For the text-containing cell, return its midpoint in [X, Y] coordinate format. 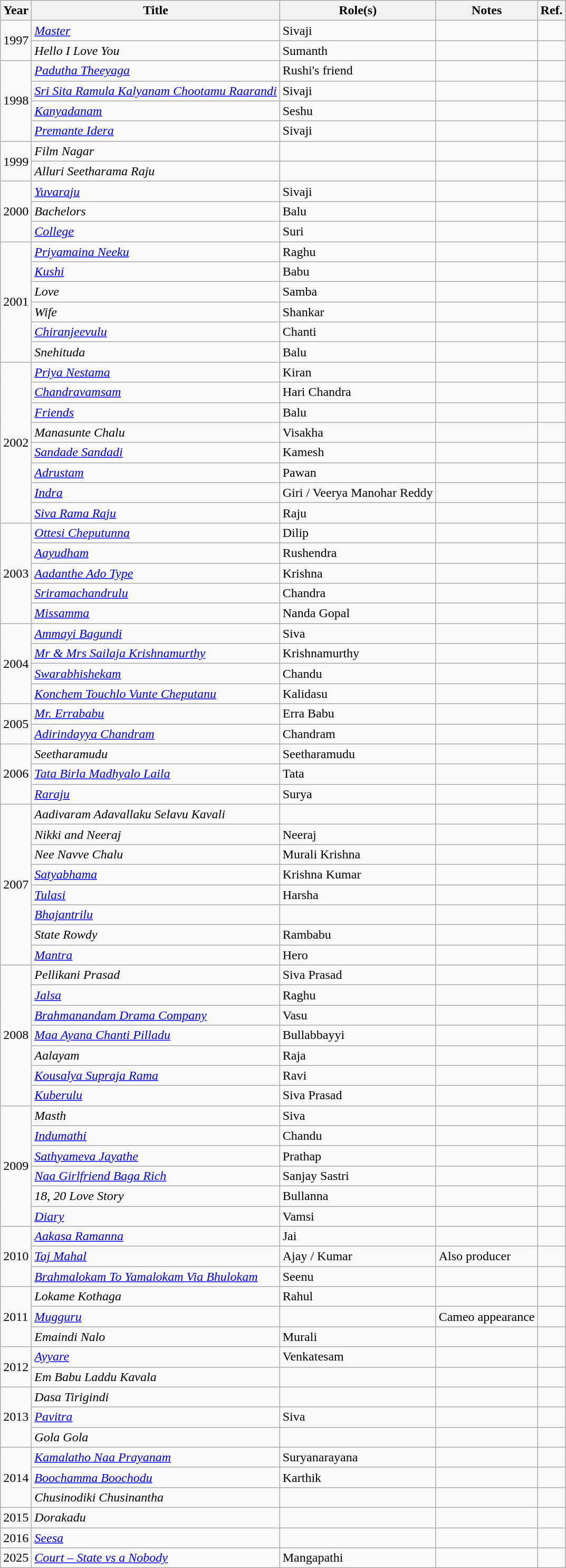
Satyabhama [156, 874]
Seshu [358, 111]
Rambabu [358, 935]
Kushi [156, 272]
2002 [16, 442]
Kamalatho Naa Prayanam [156, 1457]
Raju [358, 513]
Also producer [486, 1257]
Indumathi [156, 1136]
Prathap [358, 1156]
Chanti [358, 332]
Brahmalokam To Yamalokam Via Bhulokam [156, 1277]
Manasunte Chalu [156, 432]
Suryanarayana [358, 1457]
2006 [16, 774]
Gola Gola [156, 1437]
Master [156, 31]
Surya [358, 794]
Tata Birla Madhyalo Laila [156, 774]
State Rowdy [156, 935]
Bhajantrilu [156, 915]
Krishna [358, 573]
Sri Sita Ramula Kalyanam Chootamu Raarandi [156, 91]
Chusinodiki Chusinantha [156, 1497]
Mugguru [156, 1317]
Kalidasu [358, 694]
2001 [16, 302]
Krishna Kumar [358, 874]
Adirindayya Chandram [156, 734]
Siva Rama Raju [156, 513]
2000 [16, 211]
Raraju [156, 794]
Ref. [552, 11]
Alluri Seetharama Raju [156, 171]
Kamesh [358, 452]
Bachelors [156, 211]
Krishnamurthy [358, 654]
Kanyadanam [156, 111]
Bullabbayyi [358, 1035]
Mr & Mrs Sailaja Krishnamurthy [156, 654]
Pawan [358, 473]
Raja [358, 1055]
Pavitra [156, 1417]
Nanda Gopal [358, 613]
Kuberulu [156, 1095]
1998 [16, 101]
Bullanna [358, 1196]
Taj Mahal [156, 1257]
2009 [16, 1166]
Giri / Veerya Manohar Reddy [358, 493]
Hello I Love You [156, 51]
Role(s) [358, 11]
Ottesi Cheputunna [156, 533]
2012 [16, 1367]
Dilip [358, 533]
Film Nagar [156, 151]
Ammayi Bagundi [156, 634]
Emaindi Nalo [156, 1337]
2008 [16, 1035]
Boochamma Boochodu [156, 1477]
Priya Nestama [156, 372]
Ravi [358, 1075]
Dasa Tirigindi [156, 1397]
Year [16, 11]
2003 [16, 573]
Chandram [358, 734]
Chandra [358, 593]
Diary [156, 1216]
Karthik [358, 1477]
Missamma [156, 613]
Sandade Sandadi [156, 452]
1999 [16, 161]
Jai [358, 1236]
Nikki and Neeraj [156, 834]
Jalsa [156, 995]
Murali [358, 1337]
Aadivaram Adavallaku Selavu Kavali [156, 814]
Babu [358, 272]
Sriramachandrulu [156, 593]
1997 [16, 41]
Visakha [358, 432]
Love [156, 292]
Court – State vs a Nobody [156, 1558]
2025 [16, 1558]
Brahmanandam Drama Company [156, 1015]
Erra Babu [358, 714]
Yuvaraju [156, 191]
Sanjay Sastri [358, 1176]
Cameo appearance [486, 1317]
Neeraj [358, 834]
Mangapathi [358, 1558]
Samba [358, 292]
Lokame Kothaga [156, 1297]
2007 [16, 884]
Rushendra [358, 553]
Em Babu Laddu Kavala [156, 1377]
Sumanth [358, 51]
Hari Chandra [358, 392]
Aadanthe Ado Type [156, 573]
Ayyare [156, 1357]
18, 20 Love Story [156, 1196]
2011 [16, 1317]
Nee Navve Chalu [156, 854]
College [156, 231]
Kiran [358, 372]
2005 [16, 724]
Aalayam [156, 1055]
2014 [16, 1477]
Rahul [358, 1297]
Seenu [358, 1277]
Vasu [358, 1015]
Masth [156, 1116]
Swarabhishekam [156, 674]
Ajay / Kumar [358, 1257]
Maa Ayana Chanti Pilladu [156, 1035]
Harsha [358, 895]
Aayudham [156, 553]
Shankar [358, 312]
Venkatesam [358, 1357]
Konchem Touchlo Vunte Cheputanu [156, 694]
Seesa [156, 1538]
Aakasa Ramanna [156, 1236]
Chandravamsam [156, 392]
2004 [16, 664]
Hero [358, 955]
Wife [156, 312]
Tulasi [156, 895]
Pellikani Prasad [156, 975]
Mantra [156, 955]
Indra [156, 493]
Padutha Theeyaga [156, 71]
Kousalya Supraja Rama [156, 1075]
Priyamaina Neeku [156, 252]
Friends [156, 412]
Rushi's friend [358, 71]
Title [156, 11]
Mr. Errababu [156, 714]
2010 [16, 1257]
Notes [486, 11]
Murali Krishna [358, 854]
2015 [16, 1517]
Dorakadu [156, 1517]
Chiranjeevulu [156, 332]
Sathyameva Jayathe [156, 1156]
Vamsi [358, 1216]
Adrustam [156, 473]
Tata [358, 774]
Snehituda [156, 352]
2013 [16, 1417]
2016 [16, 1538]
Suri [358, 231]
Naa Girlfriend Baga Rich [156, 1176]
Premante Idera [156, 131]
